Capture the cell that displays the provided text and extract its [x, y] central coordinate. 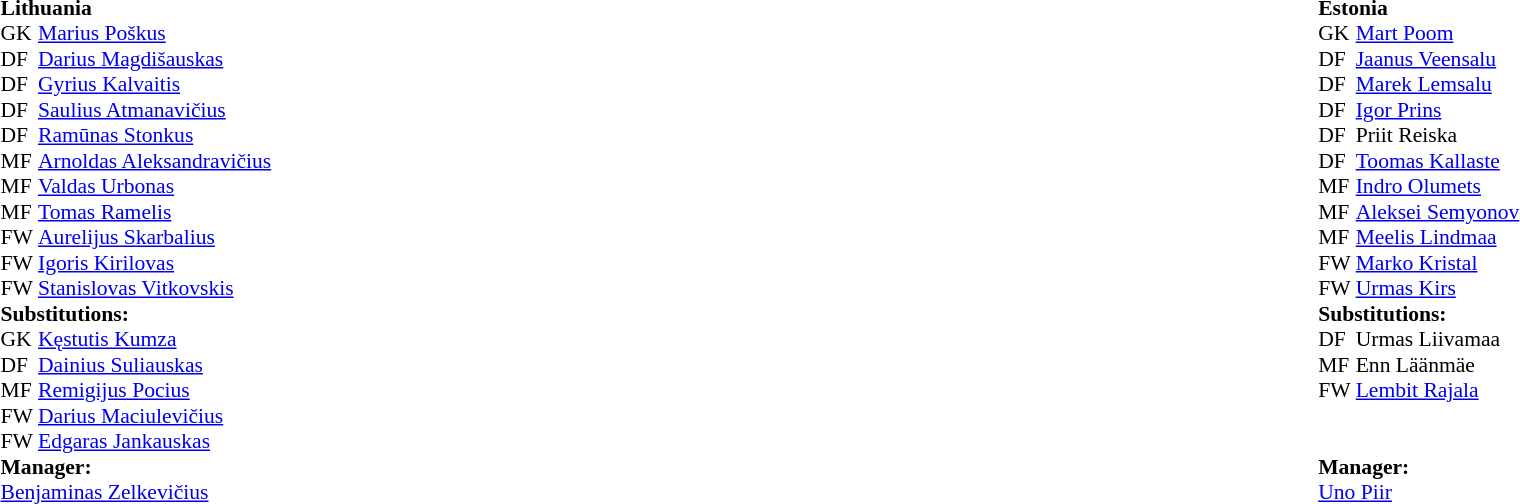
Igoris Kirilovas [154, 263]
Toomas Kallaste [1438, 161]
Darius Magdišauskas [154, 59]
Enn Läänmäe [1438, 365]
Marko Kristal [1438, 263]
Edgaras Jankauskas [154, 441]
Kęstutis Kumza [154, 339]
Remigijus Pocius [154, 391]
Igor Prins [1438, 110]
Stanislovas Vitkovskis [154, 289]
Aleksei Semyonov [1438, 212]
Marius Poškus [154, 33]
Tomas Ramelis [154, 212]
Urmas Kirs [1438, 289]
Ramūnas Stonkus [154, 135]
Aurelijus Skarbalius [154, 237]
Jaanus Veensalu [1438, 59]
Valdas Urbonas [154, 187]
Gyrius Kalvaitis [154, 85]
Saulius Atmanavičius [154, 110]
Priit Reiska [1438, 135]
Marek Lemsalu [1438, 85]
Indro Olumets [1438, 187]
Darius Maciulevičius [154, 416]
Meelis Lindmaa [1438, 237]
Dainius Suliauskas [154, 365]
Urmas Liivamaa [1438, 339]
Mart Poom [1438, 33]
Lembit Rajala [1438, 391]
Arnoldas Aleksandravičius [154, 161]
